From the cell containing the given text, extract its center point as [X, Y] coordinate. 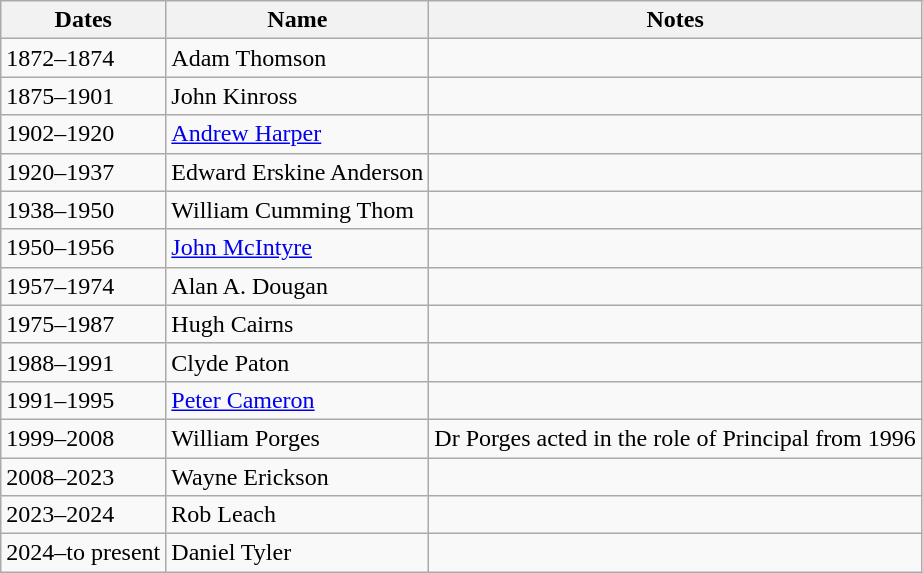
Peter Cameron [298, 400]
John Kinross [298, 96]
2023–2024 [84, 515]
John McIntyre [298, 248]
Edward Erskine Anderson [298, 172]
Rob Leach [298, 515]
1902–1920 [84, 134]
William Cumming Thom [298, 210]
1975–1987 [84, 324]
2024–to present [84, 553]
William Porges [298, 438]
Andrew Harper [298, 134]
Hugh Cairns [298, 324]
Wayne Erickson [298, 477]
Dr Porges acted in the role of Principal from 1996 [676, 438]
Dates [84, 20]
1938–1950 [84, 210]
1957–1974 [84, 286]
Alan A. Dougan [298, 286]
1920–1937 [84, 172]
1988–1991 [84, 362]
Daniel Tyler [298, 553]
Adam Thomson [298, 58]
1875–1901 [84, 96]
Clyde Paton [298, 362]
1991–1995 [84, 400]
1950–1956 [84, 248]
1999–2008 [84, 438]
Name [298, 20]
2008–2023 [84, 477]
Notes [676, 20]
1872–1874 [84, 58]
